From the cell containing the given text, extract its center point as [x, y] coordinate. 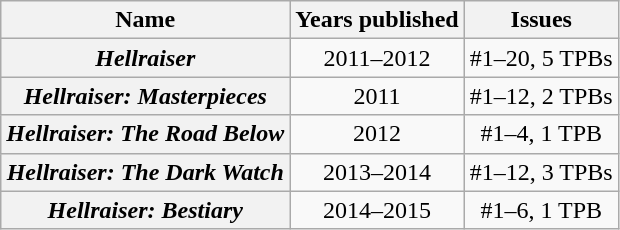
Issues [541, 20]
2014–2015 [377, 210]
Hellraiser: Masterpieces [146, 96]
#1–20, 5 TPBs [541, 58]
Name [146, 20]
#1–6, 1 TPB [541, 210]
2013–2014 [377, 172]
2011 [377, 96]
#1–12, 2 TPBs [541, 96]
Hellraiser [146, 58]
2012 [377, 134]
2011–2012 [377, 58]
Years published [377, 20]
#1–4, 1 TPB [541, 134]
#1–12, 3 TPBs [541, 172]
Hellraiser: The Dark Watch [146, 172]
Hellraiser: The Road Below [146, 134]
Hellraiser: Bestiary [146, 210]
